Determine the [X, Y] coordinate at the center of the cell enclosing the given text.  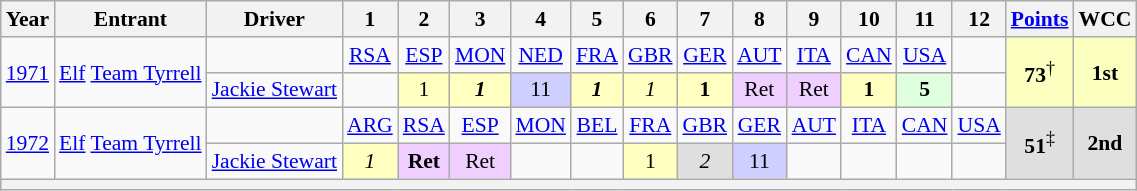
2nd [1106, 144]
Points [1040, 19]
8 [759, 19]
1971 [28, 72]
Entrant [130, 19]
1st [1106, 72]
1972 [28, 144]
12 [978, 19]
ARG [370, 126]
3 [480, 19]
9 [814, 19]
WCC [1106, 19]
10 [869, 19]
Year [28, 19]
6 [650, 19]
Driver [274, 19]
4 [540, 19]
51‡ [1040, 144]
7 [706, 19]
BEL [597, 126]
73† [1040, 72]
NED [540, 55]
